Determine the (X, Y) coordinate at the center of the cell enclosing the given text.  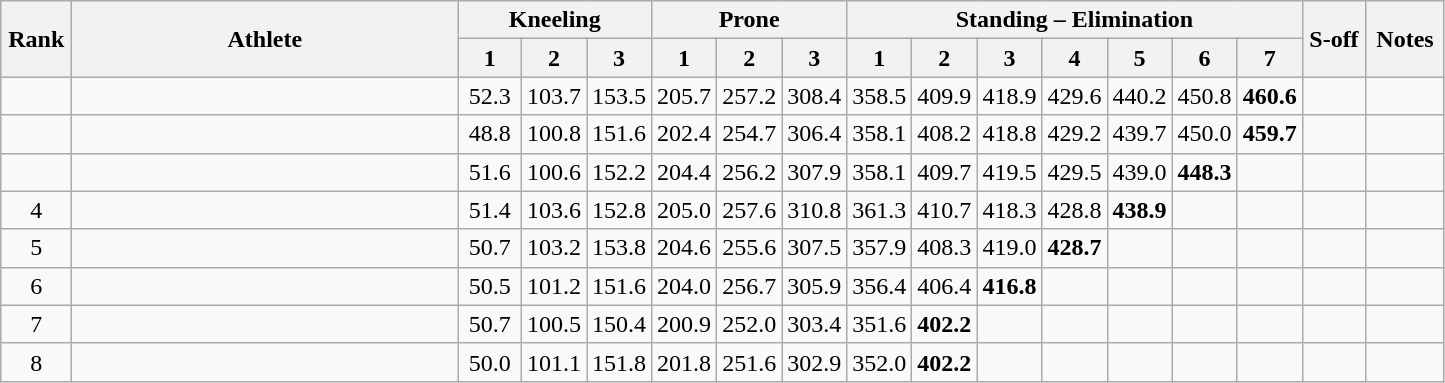
254.7 (750, 134)
52.3 (490, 96)
202.4 (684, 134)
48.8 (490, 134)
351.6 (880, 324)
Standing – Elimination (1074, 20)
308.4 (814, 96)
307.9 (814, 172)
151.8 (618, 362)
8 (36, 362)
419.0 (1010, 248)
429.2 (1074, 134)
357.9 (880, 248)
252.0 (750, 324)
410.7 (944, 210)
251.6 (750, 362)
100.8 (554, 134)
356.4 (880, 286)
450.8 (1204, 96)
428.8 (1074, 210)
440.2 (1140, 96)
101.2 (554, 286)
256.7 (750, 286)
408.3 (944, 248)
307.5 (814, 248)
257.6 (750, 210)
103.7 (554, 96)
Kneeling (555, 20)
418.8 (1010, 134)
150.4 (618, 324)
439.0 (1140, 172)
153.8 (618, 248)
100.5 (554, 324)
152.2 (618, 172)
S-off (1334, 39)
103.2 (554, 248)
152.8 (618, 210)
303.4 (814, 324)
429.6 (1074, 96)
438.9 (1140, 210)
153.5 (618, 96)
358.5 (880, 96)
204.4 (684, 172)
50.0 (490, 362)
439.7 (1140, 134)
302.9 (814, 362)
459.7 (1270, 134)
51.4 (490, 210)
255.6 (750, 248)
306.4 (814, 134)
Notes (1406, 39)
51.6 (490, 172)
418.9 (1010, 96)
257.2 (750, 96)
103.6 (554, 210)
419.5 (1010, 172)
100.6 (554, 172)
409.7 (944, 172)
Prone (750, 20)
428.7 (1074, 248)
204.0 (684, 286)
429.5 (1074, 172)
406.4 (944, 286)
Rank (36, 39)
418.3 (1010, 210)
448.3 (1204, 172)
408.2 (944, 134)
201.8 (684, 362)
50.5 (490, 286)
305.9 (814, 286)
361.3 (880, 210)
450.0 (1204, 134)
256.2 (750, 172)
460.6 (1270, 96)
310.8 (814, 210)
204.6 (684, 248)
205.7 (684, 96)
352.0 (880, 362)
200.9 (684, 324)
Athlete (265, 39)
416.8 (1010, 286)
101.1 (554, 362)
205.0 (684, 210)
409.9 (944, 96)
